Detect which cell encompasses the target text, then output its [x, y] center coordinate. 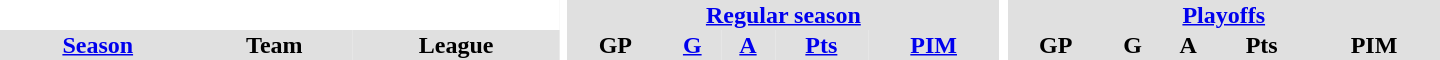
Regular season [783, 15]
League [456, 45]
Season [98, 45]
Playoffs [1224, 15]
Team [274, 45]
